Provide the [x, y] coordinate of the cell's center where the given text is located.  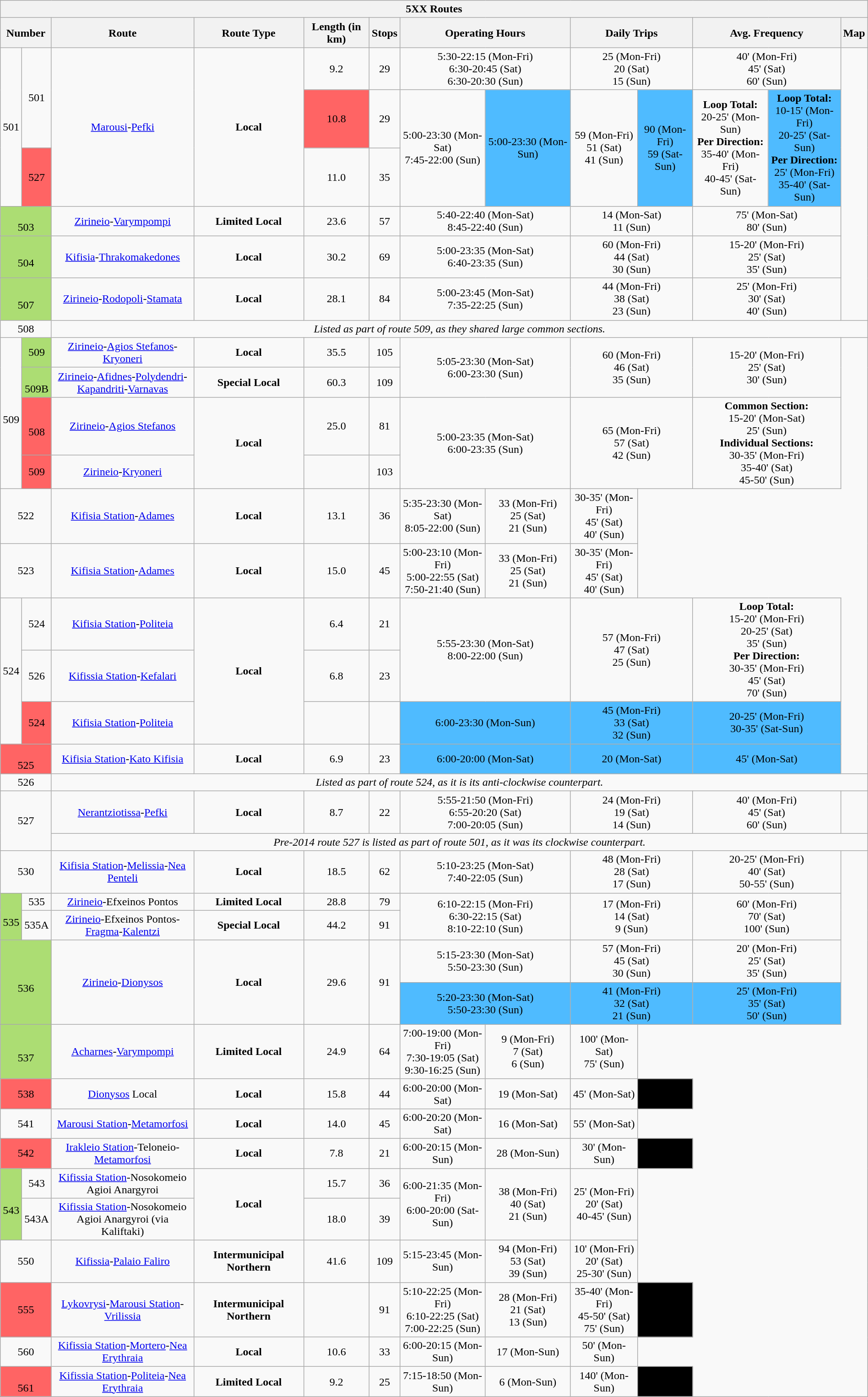
30' (Mon-Sun) [604, 1153]
Kifissia Station-Nosokomeio Agioi Anargyroi (via Kaliftaki) [123, 1219]
Pre-2014 route 527 is listed as part of route 501, as it was its clockwise counterpart. [460, 842]
28.8 [336, 902]
Kifisia Station-Kato Kifisia [123, 759]
Route Type [249, 33]
Marousi Station-Metamorfosi [123, 1124]
Kifissia Station-Mortero-Nea Erythraia [123, 1352]
44 (Mon-Fri)38 (Sat)23 (Sun) [632, 299]
5:20-23:30 (Mon-Sat)5:50-23:30 (Sun) [485, 1003]
15-20' (Mon-Fri)25' (Sat)30' (Sun) [766, 367]
5:40-22:40 (Mon-Sat)8:45-22:40 (Sun) [485, 221]
Kifisia-Thrakomakedones [123, 257]
20-25' (Mon-Fri)40' (Sat)50-55' (Sun) [766, 872]
Nerantziotissa-Pefki [123, 812]
103 [385, 472]
Route [123, 33]
Marousi-Pefki [123, 127]
550 [26, 1261]
57 (Mon-Fri)47 (Sat)25 (Sun) [632, 650]
Daily Trips [632, 33]
79 [385, 902]
Operating Hours [485, 33]
25.0 [336, 426]
523 [26, 571]
543A [37, 1219]
542 [26, 1153]
75' (Mon-Sat)80' (Sun) [766, 221]
60 (Mon-Fri)44 (Sat)30 (Sun) [632, 257]
Loop Total:10-15' (Mon-Fri)20-25' (Sat-Sun)Per Direction:25' (Mon-Fri)35-40' (Sat-Sun) [804, 148]
6.8 [336, 676]
6.9 [336, 759]
522 [26, 516]
Stops [385, 33]
7:15-18:50 (Mon-Sun) [443, 1382]
Listed as part of route 524, as it is its anti-clockwise counterpart. [460, 783]
5XX Routes [434, 9]
Zirineio-Kryoneri [123, 472]
10.6 [336, 1352]
94 (Mon-Fri)53 (Sat)39 (Sun) [528, 1261]
14.0 [336, 1124]
45 (Mon-Fri)33 (Sat)32 (Sun) [632, 723]
7.8 [336, 1153]
5:10-23:25 (Mon-Sat)7:40-22:05 (Sun) [485, 872]
62 [385, 872]
44 [385, 1093]
25 (Mon-Fri)20 (Sat)15 (Sun) [632, 69]
28 (Mon-Fri)21 (Sat)13 (Sun) [528, 1310]
60 (Mon-Fri)46 (Sat)35 (Sun) [632, 367]
25' (Mon-Fri)35' (Sat)50' (Sun) [766, 1003]
555 [26, 1310]
35 [385, 177]
6:00-23:30 (Mon-Sun) [485, 723]
Kifissia-Palaio Faliro [123, 1261]
509B [37, 382]
537 [26, 1051]
5:15-23:45 (Mon-Sun) [443, 1261]
14 (Mon-Sat)11 (Sun) [632, 221]
41 (Mon-Fri)32 (Sat)21 (Sun) [632, 1003]
7:00-19:00 (Mon-Fri)7:30-19:05 (Sat)9:30-16:25 (Sun) [443, 1051]
Avg. Frequency [766, 33]
48 (Mon-Fri)28 (Sat)17 (Sun) [632, 872]
5:35-23:30 (Mon-Sat)8:05-22:00 (Sun) [443, 516]
33 [385, 1352]
5:00-23:45 (Mon-Sat)7:35-22:25 (Sun) [485, 299]
Number [26, 33]
35-40' (Mon-Fri)45-50' (Sat)75' (Sun) [604, 1310]
29.6 [336, 982]
6:10-22:15 (Mon-Fri)6:30-22:15 (Sat)8:10-22:10 (Sun) [485, 917]
11.0 [336, 177]
57 (Mon-Fri)45 (Sat)30 (Sun) [632, 961]
5:00-23:35 (Mon-Sat)6:40-23:35 (Sun) [485, 257]
28 (Mon-Sun) [528, 1153]
65 (Mon-Fri)57 (Sat)42 (Sun) [632, 443]
5:00-23:30 (Mon-Sat)7:45-22:00 (Sun) [443, 148]
561 [26, 1382]
57 [385, 221]
6:00-20:20 (Mon-Sat) [443, 1124]
6 (Mon-Sun) [528, 1382]
9 (Mon-Fri)7 (Sat)6 (Sun) [528, 1051]
Loop Total:20-25' (Mon-Sun)Per Direction:35-40' (Mon-Fri)40-45' (Sat-Sun) [731, 148]
17 (Mon-Fri)14 (Sat)9 (Sun) [632, 917]
28.1 [336, 299]
18.5 [336, 872]
6:00-21:35 (Mon-Fri)6:00-20:00 (Sat-Sun) [443, 1204]
8.7 [336, 812]
60' (Mon-Fri)70' (Sat)100' (Sun) [766, 917]
140' (Mon-Sun) [604, 1382]
5:30-22:15 (Mon-Fri)6:30-20:45 (Sat)6:30-20:30 (Sun) [485, 69]
15-20' (Mon-Fri)25' (Sat)35' (Sun) [766, 257]
10' (Mon-Fri)20' (Sat)25-30' (Sun) [604, 1261]
Zirineio-Rodopoli-Stamata [123, 299]
81 [385, 426]
Zirineio-Agios Stefanos [123, 426]
22 [385, 812]
538 [26, 1093]
60.3 [336, 382]
17 (Mon-Sun) [528, 1352]
69 [385, 257]
20' (Mon-Fri)25' (Sat)35' (Sun) [766, 961]
6.4 [336, 624]
25 [385, 1382]
5:55-21:50 (Mon-Fri)6:55-20:20 (Sat)7:00-20:05 (Sun) [485, 812]
44.2 [336, 925]
24.9 [336, 1051]
16 (Mon-Sat) [528, 1124]
5:10-22:25 (Mon-Fri)6:10-22:25 (Sat)7:00-22:25 (Sun) [443, 1310]
84 [385, 299]
560 [26, 1352]
55' (Mon-Sat) [604, 1124]
507 [26, 299]
541 [26, 1124]
5:00-23:30 (Mon-Sun) [528, 148]
15.8 [336, 1093]
25' (Mon-Fri)30' (Sat)40' (Sun) [766, 299]
Zirineio-Varympompi [123, 221]
Length (in km) [336, 33]
10.8 [336, 119]
Listed as part of route 509, as they shared large common sections. [460, 329]
Zirineio-Agios Stefanos-Kryoneri [123, 353]
536 [26, 982]
5:55-23:30 (Mon-Sat)8:00-22:00 (Sun) [485, 650]
Lykovrysi-Marousi Station-Vrilissia [123, 1310]
24 (Mon-Fri)19 (Sat)14 (Sun) [632, 812]
100' (Mon-Sat)75' (Sun) [604, 1051]
Loop Total:15-20' (Mon-Fri)20-25' (Sat)35' (Sun)Per Direction:30-35' (Mon-Fri)45' (Sat)70' (Sun) [766, 650]
535A [37, 925]
13.1 [336, 516]
20 (Mon-Sat) [632, 759]
Zirineio-Efxeinos Pontos [123, 902]
15.0 [336, 571]
41.6 [336, 1261]
20-25' (Mon-Fri)30-35' (Sat-Sun) [766, 723]
25' (Mon-Fri)20' (Sat)40-45' (Sun) [604, 1204]
39 [385, 1219]
105 [385, 353]
23.6 [336, 221]
530 [26, 872]
90 (Mon-Fri)59 (Sat-Sun) [665, 148]
Kifissia Station-Politeia-Nea Erythraia [123, 1382]
18.0 [336, 1219]
38 (Mon-Fri)40 (Sat)21 (Sun) [528, 1204]
15.7 [336, 1183]
504 [26, 257]
Kifissia Station-Kefalari [123, 676]
Acharnes-Varympompi [123, 1051]
Kifissia Station-Nosokomeio Agioi Anargyroi [123, 1183]
5:00-23:35 (Mon-Sat)6:00-23:35 (Sun) [485, 443]
Kifisia Station-Melissia-Nea Penteli [123, 872]
Map [854, 33]
35.5 [336, 353]
Common Section:15-20' (Mon-Sat)25' (Sun)Individual Sections:30-35' (Mon-Fri)35-40' (Sat)45-50' (Sun) [766, 443]
Zirineio-Afidnes-Polydendri-Kapandriti-Varnavas [123, 382]
503 [26, 221]
5:15-23:30 (Mon-Sat)5:50-23:30 (Sun) [485, 961]
Zirineio-Efxeinos Pontos-Fragma-Kalentzi [123, 925]
. [665, 1382]
64 [385, 1051]
Irakleio Station-Teloneio-Metamorfosi [123, 1153]
5:00-23:10 (Mon-Fri)5:00-22:55 (Sat)7:50-21:40 (Sun) [443, 571]
Zirineio-Dionysos [123, 982]
525 [26, 759]
30.2 [336, 257]
Dionysos Local [123, 1093]
59 (Mon-Fri)51 (Sat)41 (Sun) [604, 148]
19 (Mon-Sat) [528, 1093]
5:05-23:30 (Mon-Sat)6:00-23:30 (Sun) [485, 367]
50' (Mon-Sun) [604, 1352]
